Identify which cell holds the provided text, then report its [X, Y] central coordinate. 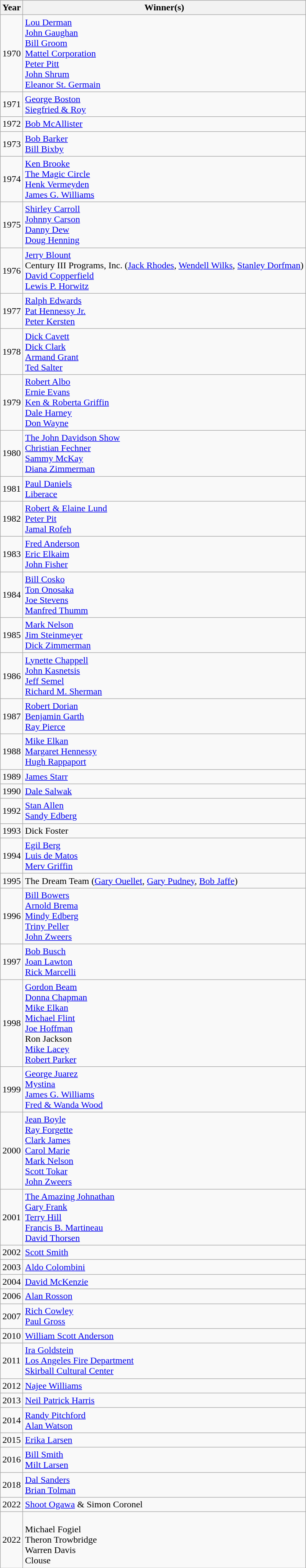
Shirley CarrollJohnny CarsonDanny DewDoug Henning [164, 225]
Bob BuschJoan LawtonRick Marcelli [164, 962]
Dal SandersBrian Tolman [164, 1485]
Ralph EdwardsPat Hennessy Jr.Peter Kersten [164, 311]
2014 [12, 1420]
2013 [12, 1400]
Egil BergLuis de MatosMerv Griffin [164, 856]
Neil Patrick Harris [164, 1400]
Gordon BeamDonna ChapmanMike ElkanMichael FlintJoe HoffmanRon JacksonMike LaceyRobert Parker [164, 1023]
1977 [12, 311]
Ira GoldsteinLos Angeles Fire DepartmentSkirball Cultural Center [164, 1361]
1971 [12, 104]
1979 [12, 402]
1980 [12, 453]
Bob BarkerBill Bixby [164, 144]
Bob McAllister [164, 124]
Lou DermanJohn GaughanBill GroomMattel CorporationPeter PittJohn ShrumEleanor St. Germain [164, 53]
2015 [12, 1440]
Michael FogielTheron TrowbridgeWarren DavisClouse [164, 1540]
Robert DorianBenjamin GarthRay Pierce [164, 716]
Bill SmithMilt Larsen [164, 1459]
2003 [12, 1267]
2012 [12, 1386]
1972 [12, 124]
Bill BowersArnold BremaMindy EdbergTriny PellerJohn Zweers [164, 916]
1986 [12, 676]
Shoot Ogawa & Simon Coronel [164, 1505]
2018 [12, 1485]
Fred AndersonEric ElkaimJohn Fisher [164, 554]
1987 [12, 716]
Scott Smith [164, 1252]
Mike ElkanMargaret HennessyHugh Rappaport [164, 752]
Robert & Elaine LundPeter PitJamal Rofeh [164, 519]
Alan Rosson [164, 1296]
Rich CowleyPaul Gross [164, 1316]
1995 [12, 881]
Paul DanielsLiberace [164, 488]
1983 [12, 554]
1990 [12, 791]
1973 [12, 144]
William Scott Anderson [164, 1336]
Dick Foster [164, 831]
1985 [12, 635]
1988 [12, 752]
1981 [12, 488]
The Amazing JohnathanGary FrankTerry HillFrancis B. MartineauDavid Thorsen [164, 1217]
2002 [12, 1252]
Bill CoskoTon OnosakaJoe StevensManfred Thumm [164, 595]
Aldo Colombini [164, 1267]
Dale Salwak [164, 791]
George BostonSiegfried & Roy [164, 104]
Jean BoyleRay ForgetteClark JamesCarol MarieMark NelsonScott TokarJohn Zweers [164, 1151]
Erika Larsen [164, 1440]
George JuarezMystinaJames G. WilliamsFred & Wanda Wood [164, 1089]
The John Davidson ShowChristian FechnerSammy McKayDiana Zimmerman [164, 453]
1989 [12, 777]
2007 [12, 1316]
Jerry BlountCentury III Programs, Inc. (Jack Rhodes, Wendell Wilks, Stanley Dorfman)David CopperfieldLewis P. Horwitz [164, 270]
1974 [12, 179]
1992 [12, 811]
2001 [12, 1217]
2010 [12, 1336]
James Starr [164, 777]
1999 [12, 1089]
Mark NelsonJim SteinmeyerDick Zimmerman [164, 635]
Dick CavettDick ClarkArmand GrantTed Salter [164, 352]
1976 [12, 270]
1978 [12, 352]
2006 [12, 1296]
2000 [12, 1151]
Year [12, 8]
Winner(s) [164, 8]
1982 [12, 519]
2004 [12, 1282]
David McKenzie [164, 1282]
2011 [12, 1361]
Najee Williams [164, 1386]
Stan AllenSandy Edberg [164, 811]
1975 [12, 225]
Robert AlboErnie EvansKen & Roberta GriffinDale HarneyDon Wayne [164, 402]
1994 [12, 856]
1997 [12, 962]
1996 [12, 916]
The Dream Team (Gary Ouellet, Gary Pudney, Bob Jaffe) [164, 881]
Lynette ChappellJohn KasnetsisJeff SemelRichard M. Sherman [164, 676]
1998 [12, 1023]
Ken BrookeThe Magic CircleHenk VermeydenJames G. Williams [164, 179]
1970 [12, 53]
1993 [12, 831]
1984 [12, 595]
2016 [12, 1459]
Randy PitchfordAlan Watson [164, 1420]
